Detect which cell encompasses the target text, then output its [x, y] center coordinate. 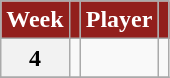
Week [35, 20]
Player [119, 20]
4 [35, 58]
